For the text-containing cell, return its midpoint in (X, Y) coordinate format. 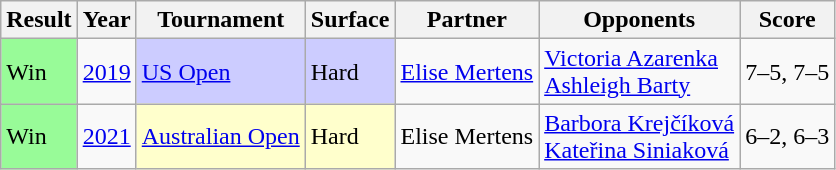
2019 (106, 72)
Barbora Krejčíková Kateřina Siniaková (640, 136)
Surface (350, 20)
Victoria Azarenka Ashleigh Barty (640, 72)
7–5, 7–5 (788, 72)
Year (106, 20)
Australian Open (220, 136)
Partner (467, 20)
Tournament (220, 20)
Opponents (640, 20)
2021 (106, 136)
6–2, 6–3 (788, 136)
Result (39, 20)
Score (788, 20)
US Open (220, 72)
